Find where the given text appears and provide that cell's center as (x, y) coordinate. 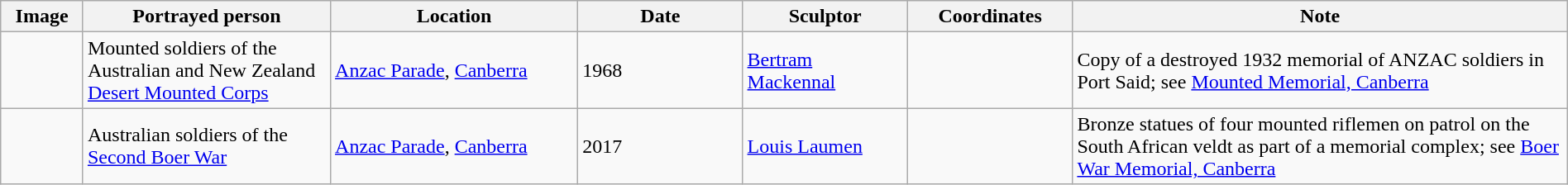
Mounted soldiers of the Australian and New Zealand Desert Mounted Corps (207, 70)
Image (42, 17)
Sculptor (825, 17)
Coordinates (989, 17)
1968 (660, 70)
Note (1320, 17)
Portrayed person (207, 17)
Bertram Mackennal (825, 70)
Louis Laumen (825, 146)
Location (455, 17)
Date (660, 17)
Copy of a destroyed 1932 memorial of ANZAC soldiers in Port Said; see Mounted Memorial, Canberra (1320, 70)
Bronze statues of four mounted riflemen on patrol on the South African veldt as part of a memorial complex; see Boer War Memorial, Canberra (1320, 146)
2017 (660, 146)
Australian soldiers of the Second Boer War (207, 146)
